Provide the [x, y] coordinate of the cell's center where the given text is located.  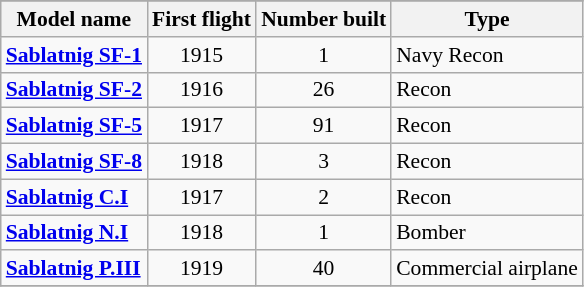
1919 [202, 269]
1916 [202, 90]
1915 [202, 55]
Sablatnig SF-2 [74, 90]
Commercial airplane [487, 269]
Type [487, 19]
40 [324, 269]
Sablatnig P.III [74, 269]
Navy Recon [487, 55]
Number built [324, 19]
First flight [202, 19]
Sablatnig SF-8 [74, 162]
26 [324, 90]
Bomber [487, 233]
Sablatnig C.I [74, 197]
91 [324, 126]
Sablatnig SF-5 [74, 126]
Sablatnig SF-1 [74, 55]
3 [324, 162]
2 [324, 197]
Model name [74, 19]
Sablatnig N.I [74, 233]
